From the cell containing the given text, extract its center point as [X, Y] coordinate. 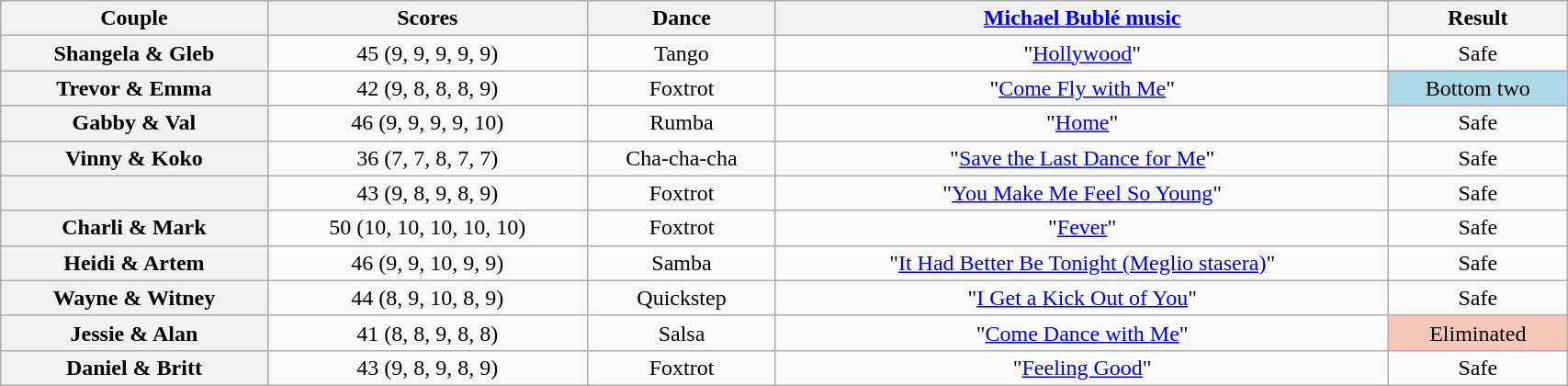
Cha-cha-cha [682, 158]
36 (7, 7, 8, 7, 7) [427, 158]
Couple [134, 18]
44 (8, 9, 10, 8, 9) [427, 298]
Samba [682, 263]
"Save the Last Dance for Me" [1082, 158]
Result [1478, 18]
Vinny & Koko [134, 158]
50 (10, 10, 10, 10, 10) [427, 228]
46 (9, 9, 9, 9, 10) [427, 123]
"I Get a Kick Out of You" [1082, 298]
Charli & Mark [134, 228]
45 (9, 9, 9, 9, 9) [427, 53]
Heidi & Artem [134, 263]
Bottom two [1478, 88]
Wayne & Witney [134, 298]
"Home" [1082, 123]
Gabby & Val [134, 123]
Michael Bublé music [1082, 18]
"Hollywood" [1082, 53]
46 (9, 9, 10, 9, 9) [427, 263]
"Come Fly with Me" [1082, 88]
Jessie & Alan [134, 333]
Salsa [682, 333]
Trevor & Emma [134, 88]
41 (8, 8, 9, 8, 8) [427, 333]
"It Had Better Be Tonight (Meglio stasera)" [1082, 263]
Rumba [682, 123]
"Feeling Good" [1082, 368]
Scores [427, 18]
Daniel & Britt [134, 368]
"You Make Me Feel So Young" [1082, 193]
Dance [682, 18]
42 (9, 8, 8, 8, 9) [427, 88]
Quickstep [682, 298]
Tango [682, 53]
Shangela & Gleb [134, 53]
"Come Dance with Me" [1082, 333]
"Fever" [1082, 228]
Eliminated [1478, 333]
